Search for the cell housing the specified text and yield its [x, y] center coordinate. 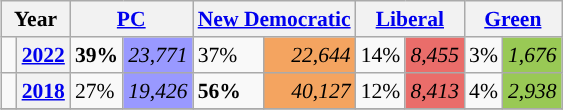
8,455 [434, 55]
56% [228, 91]
2022 [44, 55]
39% [96, 55]
3% [484, 55]
Liberal [410, 19]
New Democratic [274, 19]
19,426 [158, 91]
40,127 [309, 91]
2,938 [532, 91]
22,644 [309, 55]
Green [513, 19]
8,413 [434, 91]
2018 [44, 91]
12% [381, 91]
23,771 [158, 55]
Year [36, 19]
PC [132, 19]
27% [96, 91]
37% [228, 55]
14% [381, 55]
1,676 [532, 55]
4% [484, 91]
